Capture the cell that displays the provided text and extract its [X, Y] central coordinate. 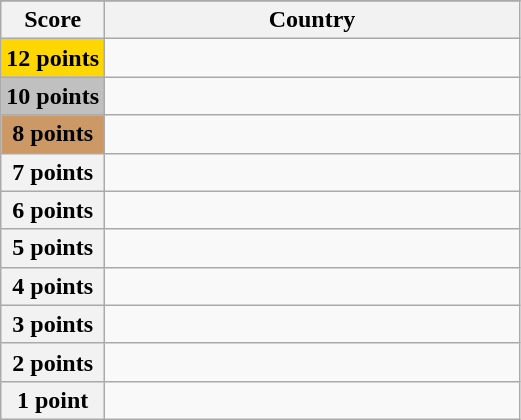
10 points [53, 96]
8 points [53, 134]
7 points [53, 172]
Country [312, 20]
1 point [53, 400]
4 points [53, 286]
6 points [53, 210]
12 points [53, 58]
5 points [53, 248]
Score [53, 20]
2 points [53, 362]
3 points [53, 324]
